Extract the [x, y] coordinate from the center of the cell holding the provided text.  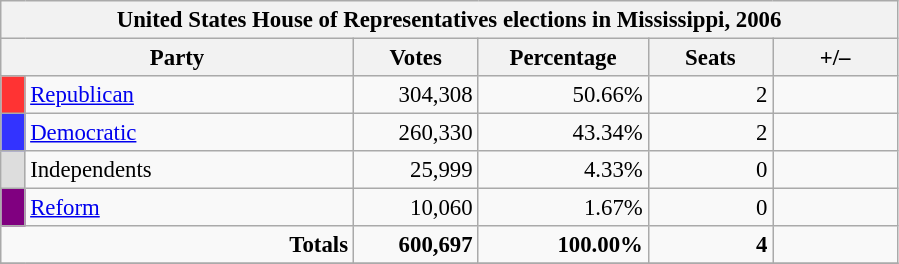
304,308 [416, 95]
Seats [710, 58]
Totals [178, 245]
4 [710, 245]
Independents [189, 170]
10,060 [416, 208]
Votes [416, 58]
Percentage [563, 58]
+/– [836, 58]
43.34% [563, 133]
25,999 [416, 170]
100.00% [563, 245]
50.66% [563, 95]
4.33% [563, 170]
Democratic [189, 133]
Party [178, 58]
United States House of Representatives elections in Mississippi, 2006 [450, 20]
600,697 [416, 245]
Reform [189, 208]
260,330 [416, 133]
Republican [189, 95]
1.67% [563, 208]
